Return [x, y] of the center of cell containing provided text 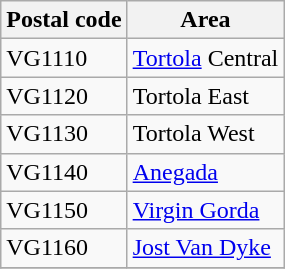
Jost Van Dyke [206, 248]
Area [206, 20]
Tortola East [206, 96]
Anegada [206, 172]
VG1140 [64, 172]
Virgin Gorda [206, 210]
Tortola West [206, 134]
Tortola Central [206, 58]
VG1160 [64, 248]
Postal code [64, 20]
VG1120 [64, 96]
VG1130 [64, 134]
VG1150 [64, 210]
VG1110 [64, 58]
